Capture the cell that displays the provided text and extract its [X, Y] central coordinate. 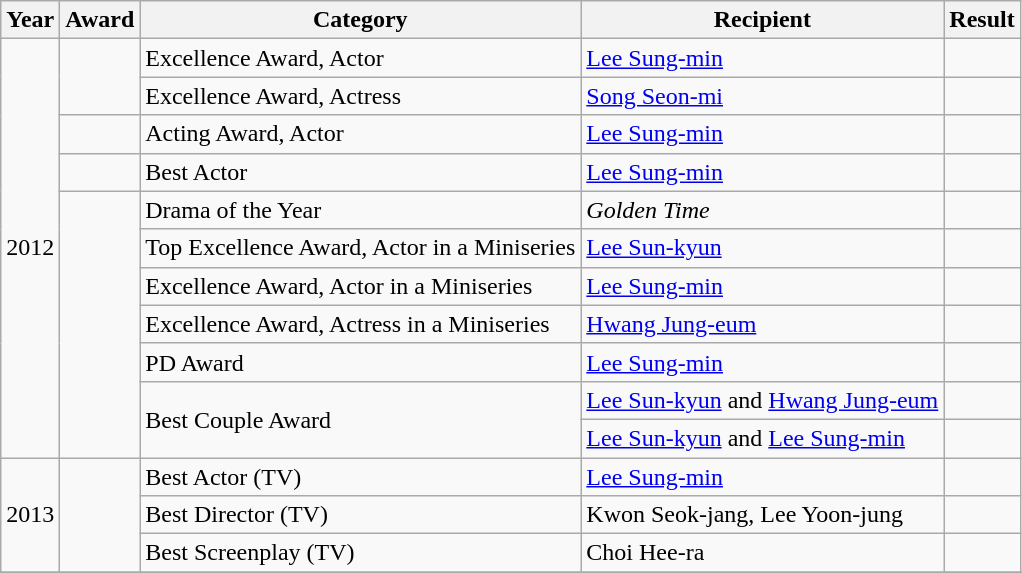
Result [982, 20]
Excellence Award, Actress [360, 96]
Excellence Award, Actress in a Miniseries [360, 324]
Best Actor (TV) [360, 477]
Year [30, 20]
Top Excellence Award, Actor in a Miniseries [360, 248]
Excellence Award, Actor [360, 58]
Category [360, 20]
Best Actor [360, 172]
2012 [30, 248]
Hwang Jung-eum [762, 324]
Excellence Award, Actor in a Miniseries [360, 286]
Lee Sun-kyun [762, 248]
Kwon Seok-jang, Lee Yoon-jung [762, 515]
Acting Award, Actor [360, 134]
Drama of the Year [360, 210]
Recipient [762, 20]
Lee Sun-kyun and Lee Sung-min [762, 438]
Award [100, 20]
PD Award [360, 362]
Best Director (TV) [360, 515]
Choi Hee-ra [762, 553]
Song Seon-mi [762, 96]
Golden Time [762, 210]
Best Couple Award [360, 419]
Lee Sun-kyun and Hwang Jung-eum [762, 400]
Best Screenplay (TV) [360, 553]
2013 [30, 515]
